Extract the [x, y] coordinate from the center of the cell holding the provided text.  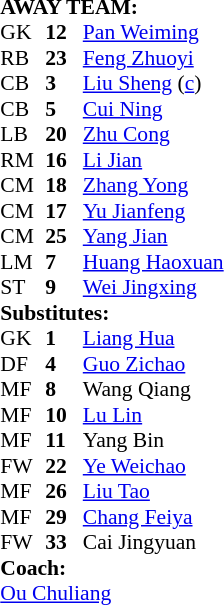
Liu Sheng (c) [154, 83]
LB [22, 135]
Liang Hua [154, 339]
23 [64, 58]
26 [64, 491]
Zhang Yong [154, 185]
Zhu Cong [154, 135]
LM [22, 262]
25 [64, 237]
Coach: [112, 568]
5 [64, 109]
Ye Weichao [154, 466]
Substitutes: [112, 313]
11 [64, 441]
RM [22, 160]
ST [22, 287]
DF [22, 364]
Yang Bin [154, 441]
Huang Haoxuan [154, 262]
18 [64, 185]
7 [64, 262]
Yang Jian [154, 237]
Liu Tao [154, 491]
16 [64, 160]
17 [64, 211]
Chang Feiya [154, 517]
3 [64, 83]
Wei Jingxing [154, 287]
33 [64, 543]
Yu Jianfeng [154, 211]
22 [64, 466]
29 [64, 517]
10 [64, 415]
12 [64, 33]
1 [64, 339]
Lu Lin [154, 415]
Feng Zhuoyi [154, 58]
8 [64, 389]
20 [64, 135]
RB [22, 58]
4 [64, 364]
9 [64, 287]
Wang Qiang [154, 389]
Cai Jingyuan [154, 543]
Li Jian [154, 160]
Pan Weiming [154, 33]
Guo Zichao [154, 364]
Cui Ning [154, 109]
